Detect which cell encompasses the target text, then output its (x, y) center coordinate. 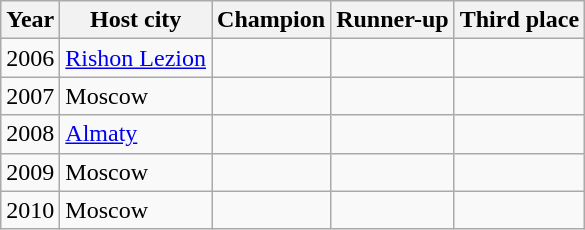
Rishon Lezion (136, 58)
Third place (519, 20)
Almaty (136, 134)
Host city (136, 20)
Runner-up (393, 20)
Year (30, 20)
2007 (30, 96)
2006 (30, 58)
2009 (30, 172)
2010 (30, 210)
2008 (30, 134)
Champion (272, 20)
